From the cell containing the given text, extract its center point as (X, Y) coordinate. 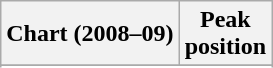
Peakposition (225, 34)
Chart (2008–09) (90, 34)
